For the text-containing cell, return its midpoint in (x, y) coordinate format. 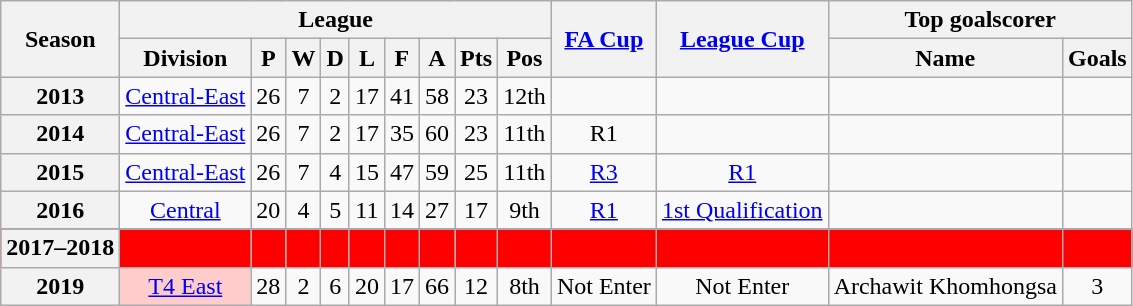
P (268, 58)
12th (525, 96)
47 (402, 172)
A (436, 58)
25 (476, 172)
60 (436, 134)
W (304, 58)
League Cup (742, 39)
2015 (60, 172)
58 (436, 96)
41 (402, 96)
28 (268, 286)
T4 East (186, 286)
D (335, 58)
6 (335, 286)
12 (476, 286)
8th (525, 286)
5 (335, 210)
L (366, 58)
59 (436, 172)
2019 (60, 286)
2014 (60, 134)
11 (366, 210)
Pos (525, 58)
League (336, 20)
Central (186, 210)
66 (436, 286)
9th (525, 210)
Season (60, 39)
27 (436, 210)
2013 (60, 96)
R3 (604, 172)
1st Qualification (742, 210)
15 (366, 172)
Archawit Khomhongsa (945, 286)
FA Cup (604, 39)
F (402, 58)
Top goalscorer (980, 20)
14 (402, 210)
35 (402, 134)
2017–2018 (60, 248)
Pts (476, 58)
Goals (1097, 58)
Division (186, 58)
Name (945, 58)
3 (1097, 286)
2016 (60, 210)
